Extract the (X, Y) coordinate from the center of the cell holding the provided text.  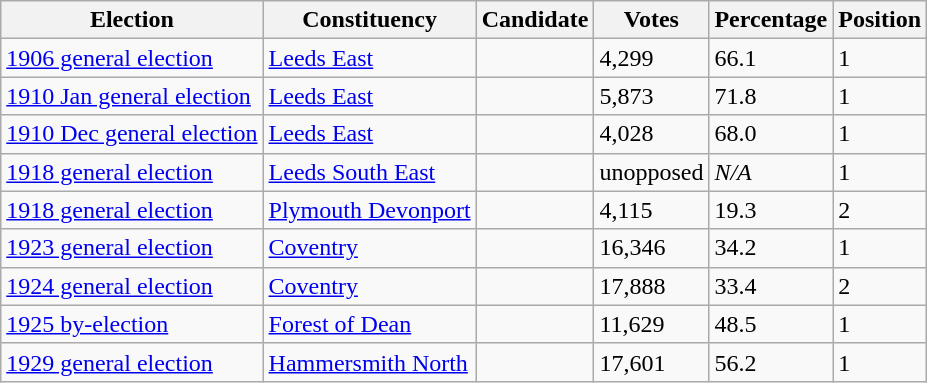
1923 general election (132, 248)
5,873 (652, 96)
N/A (771, 172)
19.3 (771, 210)
4,028 (652, 134)
1925 by-election (132, 324)
16,346 (652, 248)
Forest of Dean (370, 324)
68.0 (771, 134)
Election (132, 20)
1910 Dec general election (132, 134)
Percentage (771, 20)
1924 general election (132, 286)
56.2 (771, 362)
34.2 (771, 248)
48.5 (771, 324)
1906 general election (132, 58)
1929 general election (132, 362)
Constituency (370, 20)
Leeds South East (370, 172)
1910 Jan general election (132, 96)
33.4 (771, 286)
4,299 (652, 58)
71.8 (771, 96)
Position (880, 20)
Plymouth Devonport (370, 210)
66.1 (771, 58)
11,629 (652, 324)
unopposed (652, 172)
17,601 (652, 362)
Votes (652, 20)
Hammersmith North (370, 362)
Candidate (535, 20)
17,888 (652, 286)
4,115 (652, 210)
